Extract the [X, Y] coordinate from the center of the cell holding the provided text.  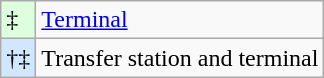
‡ [18, 20]
Terminal [180, 20]
Transfer station and terminal [180, 58]
†‡ [18, 58]
